Scan for the cell matching the given text and deliver its (x, y) coordinate at center. 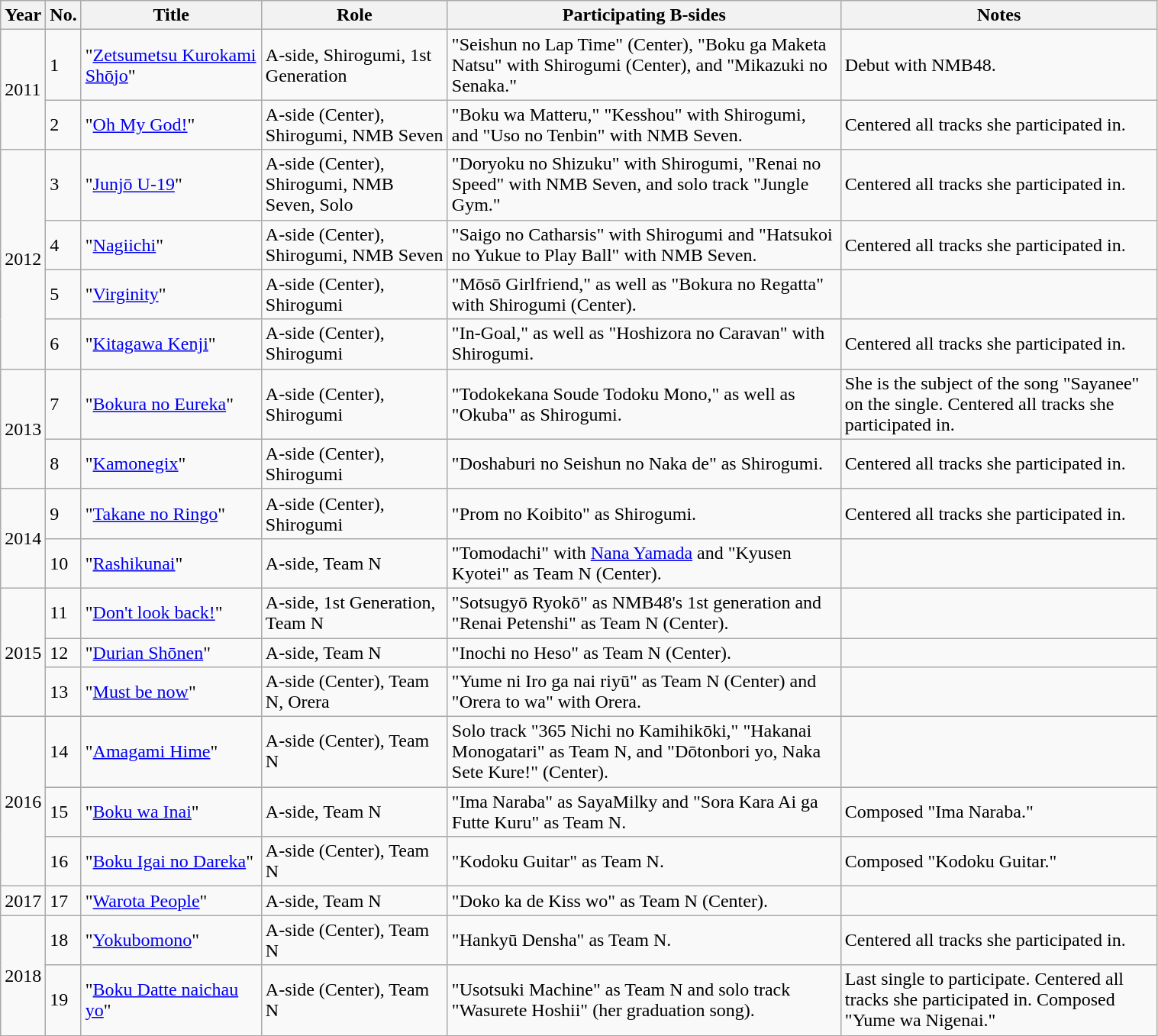
Debut with NMB48. (998, 65)
"Don't look back!" (171, 612)
"Saigo no Catharsis" with Shirogumi and "Hatsukoi no Yukue to Play Ball" with NMB Seven. (644, 244)
"Sotsugyō Ryokō" as NMB48's 1st generation and "Renai Petenshi" as Team N (Center). (644, 612)
A-side, 1st Generation, Team N (354, 612)
Year (23, 15)
2018 (23, 976)
"Virginity" (171, 295)
Notes (998, 15)
2015 (23, 652)
Title (171, 15)
"Kamonegix" (171, 464)
Last single to participate. Centered all tracks she participated in. Composed "Yume wa Nigenai." (998, 1000)
15 (63, 812)
"Yume ni Iro ga nai riyū" as Team N (Center) and "Orera to wa" with Orera. (644, 692)
A-side, Shirogumi, 1st Generation (354, 65)
"Must be now" (171, 692)
9 (63, 513)
"Hankyū Densha" as Team N. (644, 941)
5 (63, 295)
"Doryoku no Shizuku" with Shirogumi, "Renai no Speed" with NMB Seven, and solo track "Jungle Gym." (644, 185)
Composed "Kodoku Guitar." (998, 861)
2016 (23, 802)
4 (63, 244)
"Boku wa Inai" (171, 812)
"Inochi no Heso" as Team N (Center). (644, 653)
2014 (23, 538)
A-side (Center), Shirogumi, NMB Seven, Solo (354, 185)
Role (354, 15)
"Boku wa Matteru," "Kesshou" with Shirogumi, and "Uso no Tenbin" with NMB Seven. (644, 125)
"Kodoku Guitar" as Team N. (644, 861)
"Usotsuki Machine" as Team N and solo track "Wasurete Hoshii" (her graduation song). (644, 1000)
3 (63, 185)
2012 (23, 260)
2013 (23, 429)
"Todokekana Soude Todoku Mono," as well as "Okuba" as Shirogumi. (644, 404)
A-side (Center), Team N, Orera (354, 692)
"Ima Naraba" as SayaMilky and "Sora Kara Ai ga Futte Kuru" as Team N. (644, 812)
"Junjō U-19" (171, 185)
"Yokubomono" (171, 941)
"Amagami Hime" (171, 752)
"Bokura no Eureka" (171, 404)
"Zetsumetsu Kurokami Shōjo" (171, 65)
"Kitagawa Kenji" (171, 344)
2011 (23, 90)
"Rashikunai" (171, 563)
"In-Goal," as well as "Hoshizora no Caravan" with Shirogumi. (644, 344)
6 (63, 344)
"Boku Igai no Dareka" (171, 861)
"Doshaburi no Seishun no Naka de" as Shirogumi. (644, 464)
2017 (23, 901)
1 (63, 65)
8 (63, 464)
"Nagiichi" (171, 244)
"Prom no Koibito" as Shirogumi. (644, 513)
11 (63, 612)
10 (63, 563)
"Durian Shōnen" (171, 653)
She is the subject of the song "Sayanee" on the single. Centered all tracks she participated in. (998, 404)
16 (63, 861)
12 (63, 653)
"Seishun no Lap Time" (Center), "Boku ga Maketa Natsu" with Shirogumi (Center), and "Mikazuki no Senaka." (644, 65)
"Doko ka de Kiss wo" as Team N (Center). (644, 901)
"Tomodachi" with Nana Yamada and "Kyusen Kyotei" as Team N (Center). (644, 563)
Participating B-sides (644, 15)
"Boku Datte naichau yo" (171, 1000)
18 (63, 941)
13 (63, 692)
Solo track "365 Nichi no Kamihikōki," "Hakanai Monogatari" as Team N, and "Dōtonbori yo, Naka Sete Kure!" (Center). (644, 752)
2 (63, 125)
No. (63, 15)
19 (63, 1000)
14 (63, 752)
17 (63, 901)
7 (63, 404)
"Takane no Ringo" (171, 513)
"Warota People" (171, 901)
Composed "Ima Naraba." (998, 812)
"Mōsō Girlfriend," as well as "Bokura no Regatta" with Shirogumi (Center). (644, 295)
"Oh My God!" (171, 125)
